Identify which cell holds the provided text, then report its (X, Y) central coordinate. 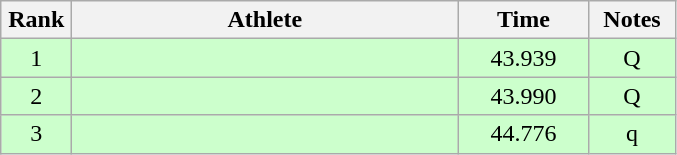
2 (36, 96)
1 (36, 58)
Athlete (265, 20)
44.776 (524, 134)
q (632, 134)
43.990 (524, 96)
3 (36, 134)
Rank (36, 20)
Notes (632, 20)
Time (524, 20)
43.939 (524, 58)
